Locate the cell with the specified text and output its [x, y] center coordinate. 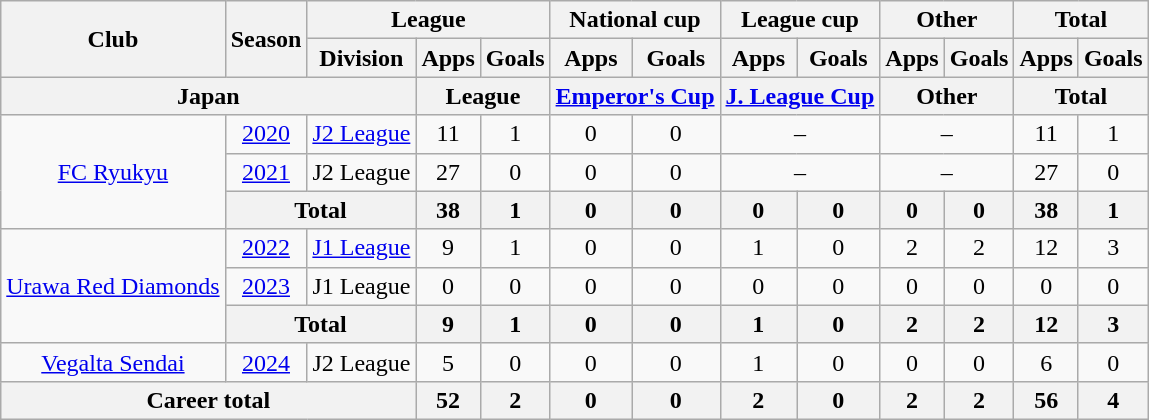
Japan [208, 96]
2020 [266, 134]
Career total [208, 400]
Season [266, 39]
2023 [266, 286]
Club [113, 39]
Emperor's Cup [635, 96]
2021 [266, 172]
2022 [266, 248]
52 [448, 400]
J. League Cup [800, 96]
National cup [635, 20]
56 [1046, 400]
4 [1113, 400]
Division [362, 58]
5 [448, 362]
Vegalta Sendai [113, 362]
FC Ryukyu [113, 172]
League cup [800, 20]
6 [1046, 362]
Urawa Red Diamonds [113, 286]
2024 [266, 362]
